Return the (X, Y) coordinate for the center point of the cell that contains the specified text.  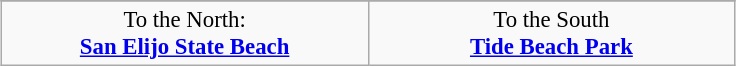
To the SouthTide Beach Park (552, 34)
To the North:San Elijo State Beach (184, 34)
